Pinpoint the cell where the given text exists, returning its (X, Y) midpoint coordinate. 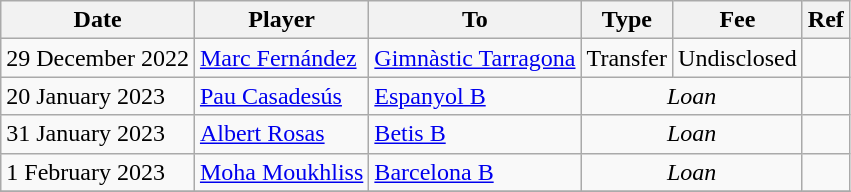
To (475, 20)
Fee (738, 20)
20 January 2023 (98, 96)
Marc Fernández (281, 58)
Date (98, 20)
Barcelona B (475, 172)
Player (281, 20)
Pau Casadesús (281, 96)
Gimnàstic Tarragona (475, 58)
1 February 2023 (98, 172)
Moha Moukhliss (281, 172)
Espanyol B (475, 96)
29 December 2022 (98, 58)
31 January 2023 (98, 134)
Undisclosed (738, 58)
Ref (826, 20)
Type (627, 20)
Betis B (475, 134)
Albert Rosas (281, 134)
Transfer (627, 58)
